Return the (X, Y) coordinate for the center point of the cell that contains the specified text.  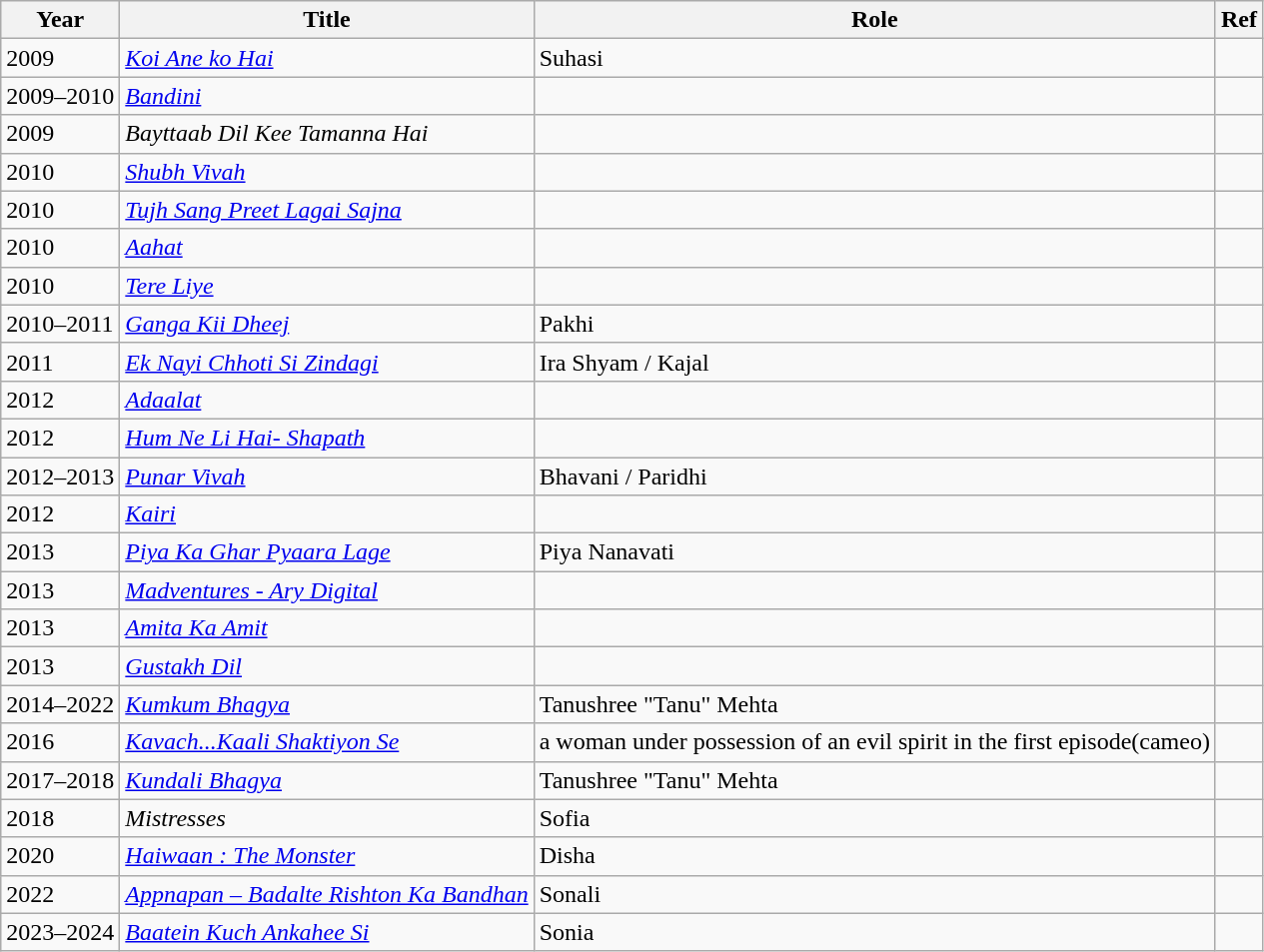
Title (327, 20)
Kundali Bhagya (327, 780)
Piya Nanavati (874, 552)
Bhavani / Paridhi (874, 476)
Bandini (327, 96)
Hum Ne Li Hai- Shapath (327, 438)
Sofia (874, 818)
2023–2024 (60, 932)
Gustakh Dil (327, 666)
Suhasi (874, 58)
2018 (60, 818)
Sonia (874, 932)
Haiwaan : The Monster (327, 856)
Aahat (327, 248)
a woman under possession of an evil spirit in the first episode(cameo) (874, 742)
2011 (60, 362)
Adaalat (327, 400)
Kumkum Bhagya (327, 704)
Madventures - Ary Digital (327, 590)
2022 (60, 894)
2017–2018 (60, 780)
2014–2022 (60, 704)
Disha (874, 856)
Mistresses (327, 818)
Year (60, 20)
Kavach...Kaali Shaktiyon Se (327, 742)
2009–2010 (60, 96)
Ira Shyam / Kajal (874, 362)
Kairi (327, 514)
Piya Ka Ghar Pyaara Lage (327, 552)
Tujh Sang Preet Lagai Sajna (327, 210)
Punar Vivah (327, 476)
Ek Nayi Chhoti Si Zindagi (327, 362)
Baatein Kuch Ankahee Si (327, 932)
Role (874, 20)
2016 (60, 742)
2010–2011 (60, 324)
Appnapan – Badalte Rishton Ka Bandhan (327, 894)
Bayttaab Dil Kee Tamanna Hai (327, 134)
Ref (1239, 20)
Sonali (874, 894)
Pakhi (874, 324)
Shubh Vivah (327, 172)
2020 (60, 856)
Ganga Kii Dheej (327, 324)
Amita Ka Amit (327, 628)
Tere Liye (327, 286)
2012–2013 (60, 476)
Koi Ane ko Hai (327, 58)
